Output the (x, y) coordinate of the center of the cell containing the given text.  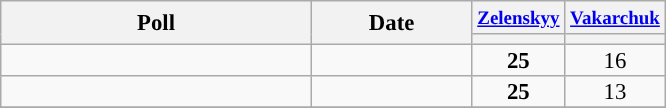
13 (615, 92)
Zelenskyy (518, 18)
Vakarchuk (615, 18)
16 (615, 61)
Date (392, 23)
Poll (156, 23)
